Search for the cell housing the specified text and yield its (X, Y) center coordinate. 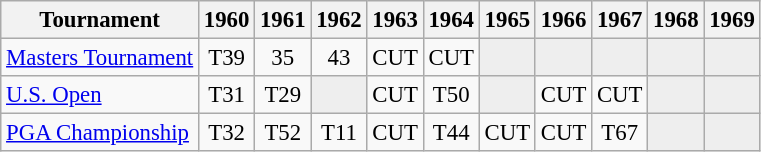
1968 (676, 20)
T29 (283, 95)
1966 (563, 20)
1963 (395, 20)
1960 (227, 20)
U.S. Open (100, 95)
T44 (451, 133)
1964 (451, 20)
1969 (732, 20)
T52 (283, 133)
T39 (227, 58)
1962 (339, 20)
T31 (227, 95)
1965 (507, 20)
Masters Tournament (100, 58)
1961 (283, 20)
T11 (339, 133)
T67 (620, 133)
1967 (620, 20)
T50 (451, 95)
Tournament (100, 20)
43 (339, 58)
PGA Championship (100, 133)
T32 (227, 133)
35 (283, 58)
